Return [x, y] of the center of cell containing provided text 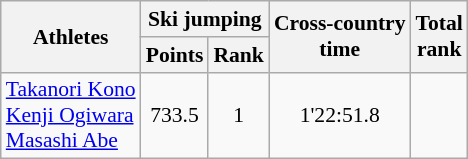
Rank [238, 55]
Total rank [440, 36]
Takanori KonoKenji OgiwaraMasashi Abe [71, 116]
1 [238, 116]
Cross-country time [340, 36]
Ski jumping [205, 19]
Athletes [71, 36]
Points [175, 55]
733.5 [175, 116]
1'22:51.8 [340, 116]
